Return the [x, y] coordinate for the center point of the cell that contains the specified text.  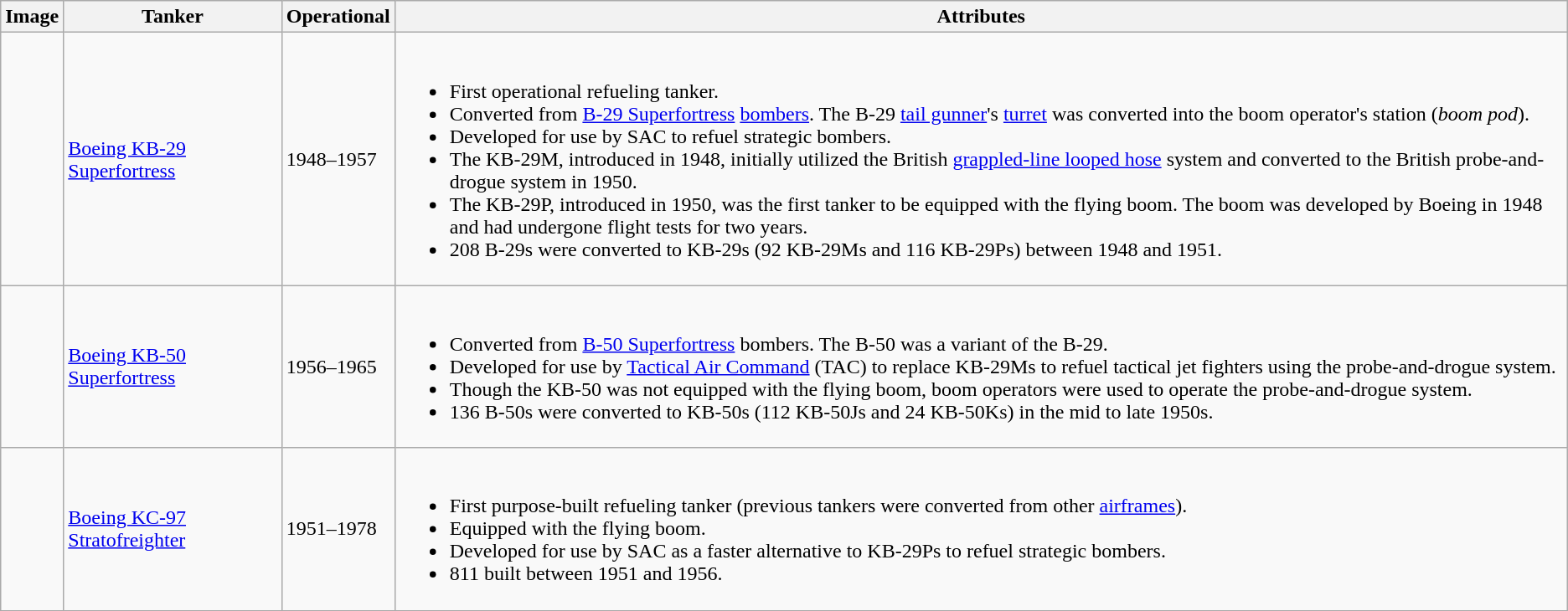
Boeing KC-97 Stratofreighter [173, 529]
Tanker [173, 17]
Boeing KB-29 Superfortress [173, 159]
Image [32, 17]
Operational [338, 17]
1951–1978 [338, 529]
1948–1957 [338, 159]
1956–1965 [338, 367]
Boeing KB-50 Superfortress [173, 367]
Attributes [981, 17]
